Capture the cell that displays the provided text and extract its [X, Y] central coordinate. 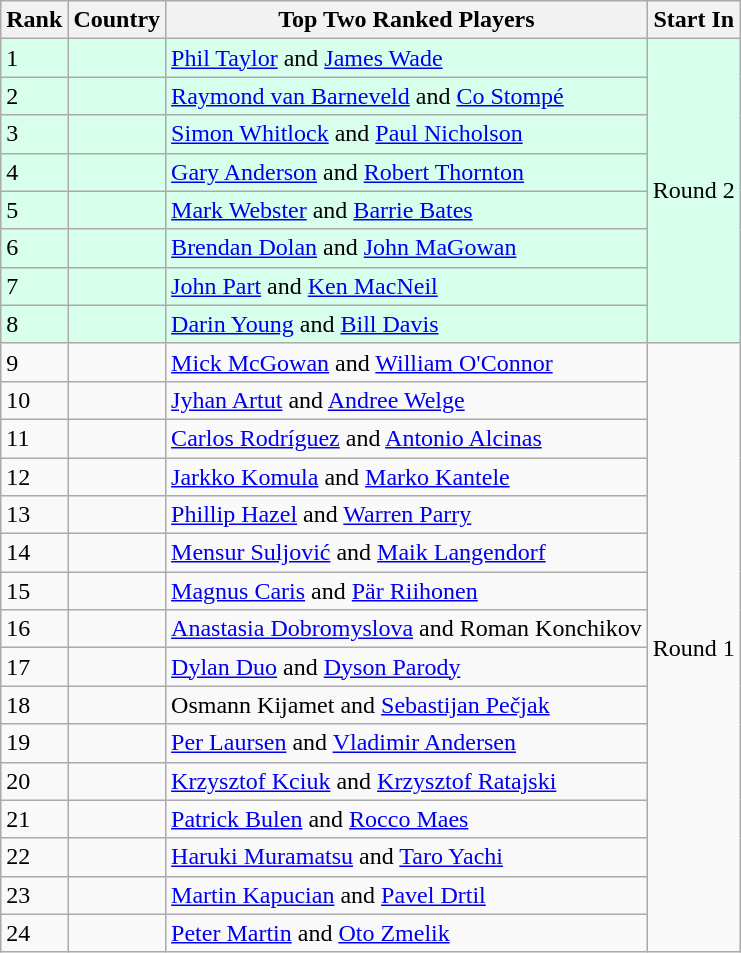
17 [34, 667]
24 [34, 933]
2 [34, 96]
Peter Martin and Oto Zmelik [407, 933]
5 [34, 210]
6 [34, 248]
13 [34, 515]
Martin Kapucian and Pavel Drtil [407, 895]
19 [34, 743]
Phil Taylor and James Wade [407, 58]
21 [34, 819]
Darin Young and Bill Davis [407, 324]
Gary Anderson and Robert Thornton [407, 172]
4 [34, 172]
10 [34, 400]
Brendan Dolan and John MaGowan [407, 248]
1 [34, 58]
Magnus Caris and Pär Riihonen [407, 591]
Anastasia Dobromyslova and Roman Konchikov [407, 629]
15 [34, 591]
Country [117, 20]
Top Two Ranked Players [407, 20]
Rank [34, 20]
Carlos Rodríguez and Antonio Alcinas [407, 438]
9 [34, 362]
Round 1 [694, 648]
Jarkko Komula and Marko Kantele [407, 477]
18 [34, 705]
Krzysztof Kciuk and Krzysztof Ratajski [407, 781]
22 [34, 857]
7 [34, 286]
Patrick Bulen and Rocco Maes [407, 819]
8 [34, 324]
12 [34, 477]
11 [34, 438]
Per Laursen and Vladimir Andersen [407, 743]
Osmann Kijamet and Sebastijan Pečjak [407, 705]
Mark Webster and Barrie Bates [407, 210]
16 [34, 629]
14 [34, 553]
Mensur Suljović and Maik Langendorf [407, 553]
Simon Whitlock and Paul Nicholson [407, 134]
Phillip Hazel and Warren Parry [407, 515]
23 [34, 895]
Jyhan Artut and Andree Welge [407, 400]
Dylan Duo and Dyson Parody [407, 667]
John Part and Ken MacNeil [407, 286]
Start In [694, 20]
Raymond van Barneveld and Co Stompé [407, 96]
3 [34, 134]
Haruki Muramatsu and Taro Yachi [407, 857]
Mick McGowan and William O'Connor [407, 362]
Round 2 [694, 191]
20 [34, 781]
